Return (x, y) of the center of cell containing provided text 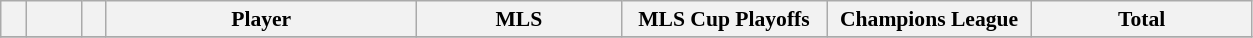
Player (261, 19)
Total (1142, 19)
MLS Cup Playoffs (724, 19)
Champions League (928, 19)
MLS (518, 19)
